Pinpoint the cell where the given text exists, returning its (X, Y) midpoint coordinate. 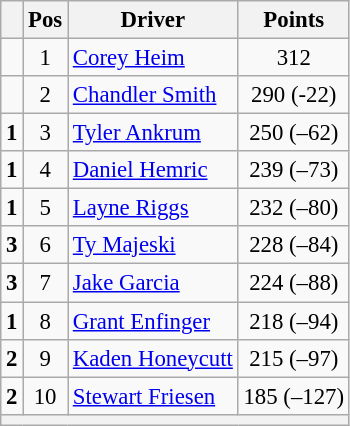
250 (–62) (294, 133)
Layne Riggs (154, 208)
Pos (46, 20)
10 (46, 396)
290 (-22) (294, 95)
Grant Enfinger (154, 321)
239 (–73) (294, 170)
Kaden Honeycutt (154, 358)
Points (294, 20)
232 (–80) (294, 208)
Chandler Smith (154, 95)
Jake Garcia (154, 283)
4 (46, 170)
Stewart Friesen (154, 396)
215 (–97) (294, 358)
Tyler Ankrum (154, 133)
6 (46, 245)
228 (–84) (294, 245)
7 (46, 283)
Driver (154, 20)
Ty Majeski (154, 245)
224 (–88) (294, 283)
185 (–127) (294, 396)
Daniel Hemric (154, 170)
Corey Heim (154, 58)
312 (294, 58)
8 (46, 321)
218 (–94) (294, 321)
9 (46, 358)
5 (46, 208)
